Identify which cell holds the provided text, then report its [X, Y] central coordinate. 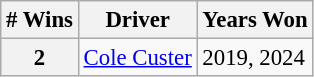
Cole Custer [138, 58]
# Wins [40, 20]
2 [40, 58]
Driver [138, 20]
Years Won [255, 20]
2019, 2024 [255, 58]
